Search for the cell housing the specified text and yield its (x, y) center coordinate. 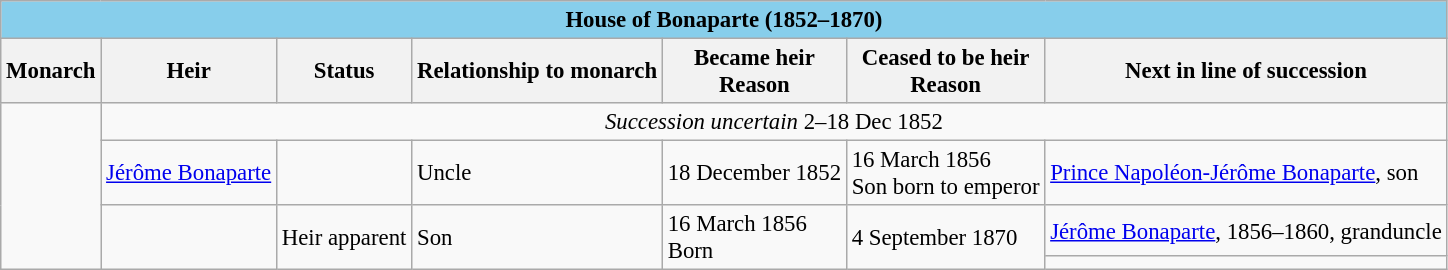
Heir (189, 72)
Jérôme Bonaparte (189, 174)
House of Bonaparte (1852–1870) (724, 20)
Became heirReason (754, 72)
Ceased to be heirReason (946, 72)
Relationship to monarch (538, 72)
Prince Napoléon-Jérôme Bonaparte, son (1246, 174)
4 September 1870 (946, 238)
Succession uncertain 2–18 Dec 1852 (774, 122)
Status (344, 72)
18 December 1852 (754, 174)
16 March 1856Son born to emperor (946, 174)
Jérôme Bonaparte, 1856–1860, granduncle (1246, 230)
Next in line of succession (1246, 72)
Uncle (538, 174)
Son (538, 238)
Monarch (51, 72)
Heir apparent (344, 238)
16 March 1856Born (754, 238)
